Output the (X, Y) coordinate of the center of the cell containing the given text.  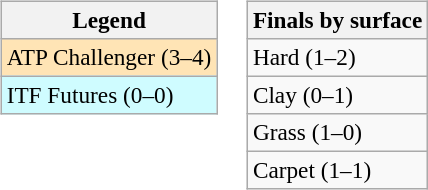
Grass (1–0) (337, 133)
Clay (0–1) (337, 95)
Carpet (1–1) (337, 171)
Finals by surface (337, 20)
Hard (1–2) (337, 57)
ATP Challenger (3–4) (108, 57)
ITF Futures (0–0) (108, 95)
Legend (108, 20)
